Scan for the cell matching the given text and deliver its [X, Y] coordinate at center. 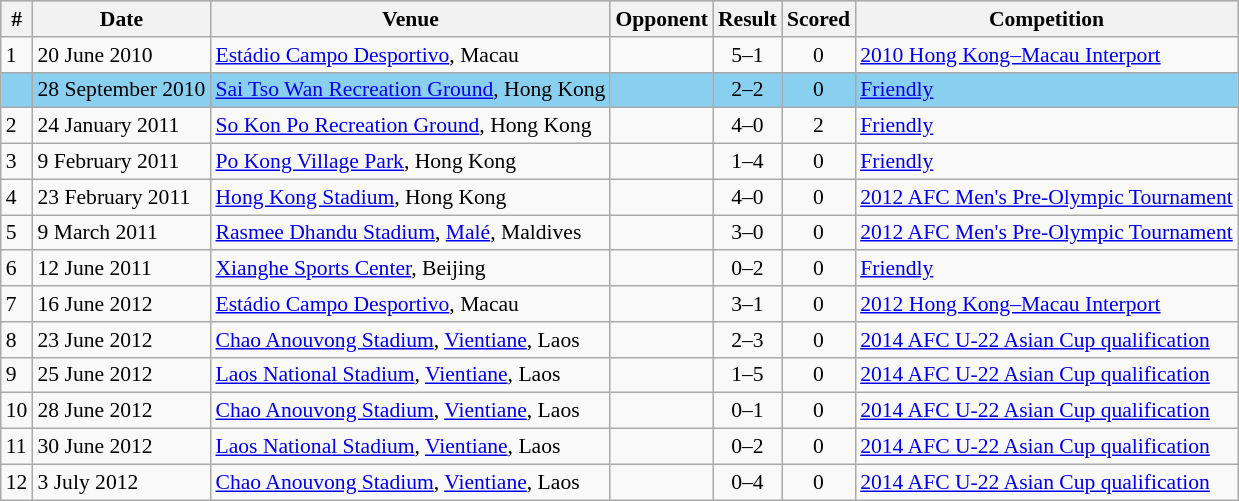
10 [17, 411]
So Kon Po Recreation Ground, Hong Kong [410, 126]
3 July 2012 [121, 482]
Date [121, 19]
Sai Tso Wan Recreation Ground, Hong Kong [410, 90]
Rasmee Dhandu Stadium, Malé, Maldives [410, 233]
1–5 [748, 375]
Xianghe Sports Center, Beijing [410, 269]
# [17, 19]
Competition [1046, 19]
12 June 2011 [121, 269]
11 [17, 447]
12 [17, 482]
2012 Hong Kong–Macau Interport [1046, 304]
25 June 2012 [121, 375]
9 February 2011 [121, 162]
3–0 [748, 233]
9 March 2011 [121, 233]
20 June 2010 [121, 55]
8 [17, 340]
2–3 [748, 340]
23 February 2011 [121, 197]
Result [748, 19]
0–4 [748, 482]
Po Kong Village Park, Hong Kong [410, 162]
1–4 [748, 162]
7 [17, 304]
1 [17, 55]
4 [17, 197]
30 June 2012 [121, 447]
2010 Hong Kong–Macau Interport [1046, 55]
Hong Kong Stadium, Hong Kong [410, 197]
16 June 2012 [121, 304]
28 June 2012 [121, 411]
Venue [410, 19]
24 January 2011 [121, 126]
5–1 [748, 55]
5 [17, 233]
0–1 [748, 411]
3–1 [748, 304]
28 September 2010 [121, 90]
6 [17, 269]
Scored [818, 19]
Opponent [662, 19]
9 [17, 375]
23 June 2012 [121, 340]
2–2 [748, 90]
3 [17, 162]
